Return (X, Y) of the center of cell containing provided text 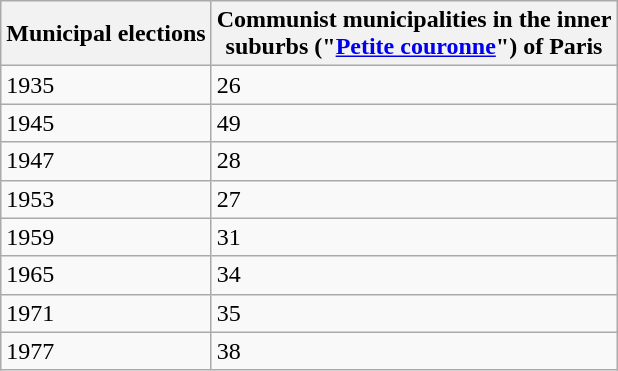
38 (414, 351)
26 (414, 85)
1965 (106, 275)
1971 (106, 313)
31 (414, 237)
1977 (106, 351)
Communist municipalities in the innersuburbs ("Petite couronne") of Paris (414, 34)
49 (414, 123)
34 (414, 275)
1945 (106, 123)
1935 (106, 85)
35 (414, 313)
1947 (106, 161)
1959 (106, 237)
1953 (106, 199)
27 (414, 199)
Municipal elections (106, 34)
28 (414, 161)
